Identify which cell holds the provided text, then report its [x, y] central coordinate. 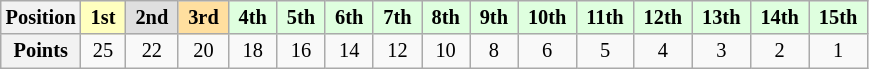
8th [446, 17]
12th [663, 17]
9th [494, 17]
14 [349, 51]
25 [104, 51]
6th [349, 17]
1 [838, 51]
18 [253, 51]
6 [547, 51]
5 [604, 51]
4 [663, 51]
1st [104, 17]
8 [494, 51]
10th [547, 17]
22 [152, 51]
13th [721, 17]
2 [779, 51]
3rd [203, 17]
5th [301, 17]
16 [301, 51]
11th [604, 17]
7th [397, 17]
2nd [152, 17]
15th [838, 17]
10 [446, 51]
12 [397, 51]
20 [203, 51]
Points [41, 51]
Position [41, 17]
3 [721, 51]
4th [253, 17]
14th [779, 17]
